Scan for the cell matching the given text and deliver its [x, y] coordinate at center. 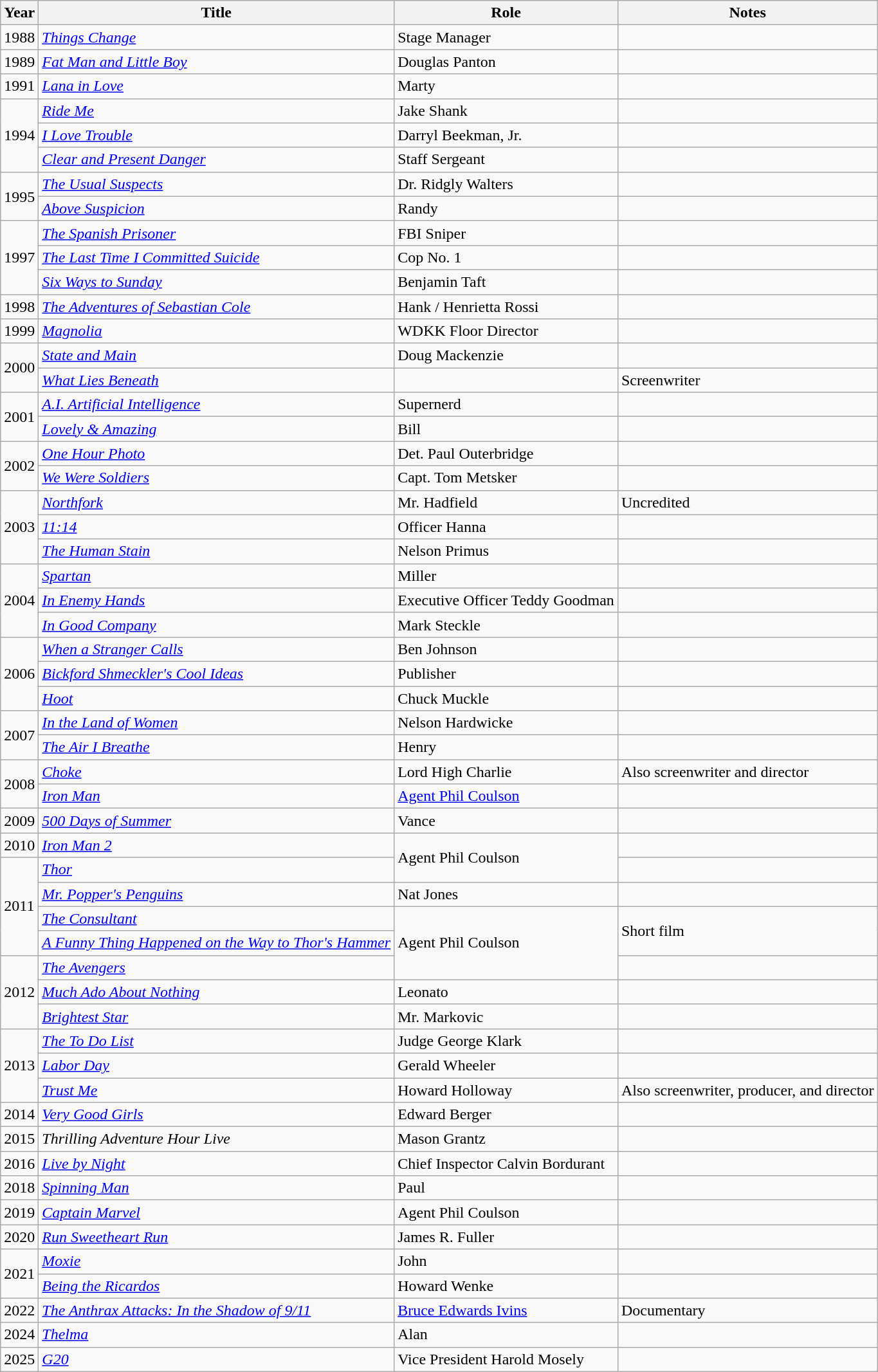
Trust Me [216, 1090]
The Avengers [216, 967]
Choke [216, 772]
1991 [19, 86]
The Consultant [216, 919]
Ben Johnson [506, 649]
2016 [19, 1164]
Paul [506, 1188]
Mr. Markovic [506, 1016]
2008 [19, 784]
A.I. Artificial Intelligence [216, 405]
Also screenwriter and director [747, 772]
Darryl Beekman, Jr. [506, 135]
Nelson Primus [506, 551]
When a Stranger Calls [216, 649]
Benjamin Taft [506, 282]
Ride Me [216, 111]
2010 [19, 845]
Nat Jones [506, 894]
Run Sweetheart Run [216, 1237]
Howard Holloway [506, 1090]
Six Ways to Sunday [216, 282]
What Lies Beneath [216, 380]
2014 [19, 1115]
2002 [19, 466]
Lana in Love [216, 86]
Howard Wenke [506, 1286]
Year [19, 13]
The Last Time I Committed Suicide [216, 257]
11:14 [216, 527]
John [506, 1261]
G20 [216, 1359]
2012 [19, 992]
In Good Company [216, 625]
Lovely & Amazing [216, 429]
Bill [506, 429]
2009 [19, 821]
Magnolia [216, 331]
2003 [19, 527]
2001 [19, 417]
Being the Ricardos [216, 1286]
Henry [506, 747]
1994 [19, 135]
2024 [19, 1335]
Hoot [216, 698]
Publisher [506, 673]
2018 [19, 1188]
2020 [19, 1237]
Judge George Klark [506, 1041]
State and Main [216, 356]
The Air I Breathe [216, 747]
Executive Officer Teddy Goodman [506, 600]
We Were Soldiers [216, 478]
Nelson Hardwicke [506, 723]
Mr. Hadfield [506, 502]
Thelma [216, 1335]
2022 [19, 1310]
Mr. Popper's Penguins [216, 894]
Bickford Shmeckler's Cool Ideas [216, 673]
2011 [19, 906]
Uncredited [747, 502]
1997 [19, 257]
Randy [506, 208]
Mark Steckle [506, 625]
1995 [19, 196]
1998 [19, 307]
Documentary [747, 1310]
The Spanish Prisoner [216, 233]
Chuck Muckle [506, 698]
Vice President Harold Mosely [506, 1359]
Title [216, 13]
Captain Marvel [216, 1212]
One Hour Photo [216, 453]
A Funny Thing Happened on the Way to Thor's Hammer [216, 943]
2000 [19, 368]
Edward Berger [506, 1115]
FBI Sniper [506, 233]
Above Suspicion [216, 208]
Also screenwriter, producer, and director [747, 1090]
Iron Man [216, 796]
Marty [506, 86]
Thrilling Adventure Hour Live [216, 1139]
2013 [19, 1065]
Screenwriter [747, 380]
500 Days of Summer [216, 821]
2019 [19, 1212]
James R. Fuller [506, 1237]
2015 [19, 1139]
Det. Paul Outerbridge [506, 453]
Labor Day [216, 1065]
Douglas Panton [506, 62]
Chief Inspector Calvin Bordurant [506, 1164]
2025 [19, 1359]
Spinning Man [216, 1188]
Role [506, 13]
Hank / Henrietta Rossi [506, 307]
1989 [19, 62]
The Anthrax Attacks: In the Shadow of 9/11 [216, 1310]
In Enemy Hands [216, 600]
In the Land of Women [216, 723]
Miller [506, 576]
Staff Sergeant [506, 160]
WDKK Floor Director [506, 331]
The Adventures of Sebastian Cole [216, 307]
Northfork [216, 502]
The To Do List [216, 1041]
The Usual Suspects [216, 184]
Vance [506, 821]
Gerald Wheeler [506, 1065]
Lord High Charlie [506, 772]
Stage Manager [506, 37]
Moxie [216, 1261]
Mason Grantz [506, 1139]
Capt. Tom Metsker [506, 478]
Cop No. 1 [506, 257]
Jake Shank [506, 111]
Bruce Edwards Ivins [506, 1310]
2004 [19, 600]
Very Good Girls [216, 1115]
Notes [747, 13]
1999 [19, 331]
Thor [216, 870]
The Human Stain [216, 551]
Dr. Ridgly Walters [506, 184]
Live by Night [216, 1164]
Alan [506, 1335]
Spartan [216, 576]
Officer Hanna [506, 527]
Iron Man 2 [216, 845]
2007 [19, 735]
2021 [19, 1274]
2006 [19, 673]
Supernerd [506, 405]
1988 [19, 37]
Clear and Present Danger [216, 160]
Doug Mackenzie [506, 356]
I Love Trouble [216, 135]
Much Ado About Nothing [216, 992]
Leonato [506, 992]
Brightest Star [216, 1016]
Fat Man and Little Boy [216, 62]
Short film [747, 931]
Things Change [216, 37]
